From the cell containing the given text, extract its center point as [X, Y] coordinate. 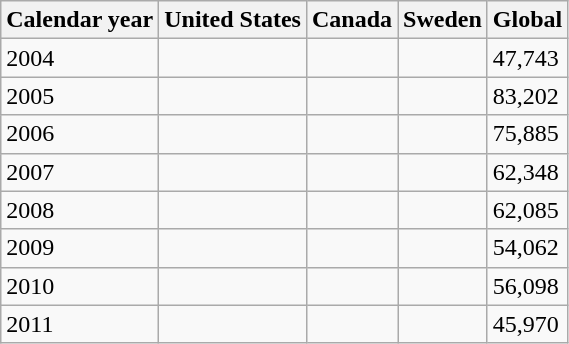
75,885 [527, 134]
2006 [80, 134]
62,348 [527, 172]
54,062 [527, 248]
Canada [352, 20]
United States [233, 20]
2008 [80, 210]
62,085 [527, 210]
2004 [80, 58]
Calendar year [80, 20]
2011 [80, 324]
47,743 [527, 58]
2010 [80, 286]
2007 [80, 172]
2005 [80, 96]
Global [527, 20]
Sweden [443, 20]
83,202 [527, 96]
45,970 [527, 324]
56,098 [527, 286]
2009 [80, 248]
